Scan for the cell matching the given text and deliver its [X, Y] coordinate at center. 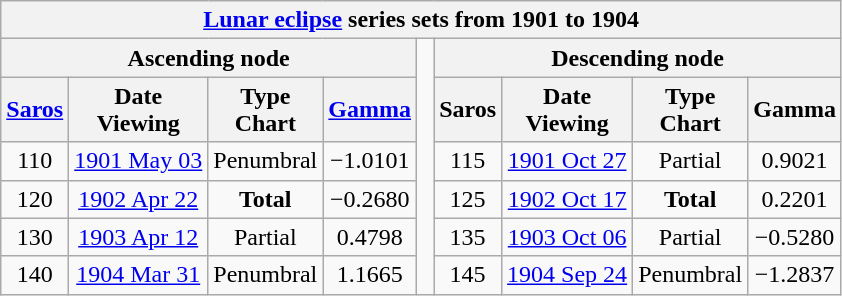
140 [35, 275]
130 [35, 237]
1902 Oct 17 [568, 199]
125 [468, 199]
110 [35, 161]
1.1665 [370, 275]
115 [468, 161]
145 [468, 275]
1904 Mar 31 [138, 275]
1903 Oct 06 [568, 237]
1901 May 03 [138, 161]
0.2201 [795, 199]
1904 Sep 24 [568, 275]
−0.2680 [370, 199]
Lunar eclipse series sets from 1901 to 1904 [422, 20]
−1.2837 [795, 275]
0.4798 [370, 237]
0.9021 [795, 161]
1901 Oct 27 [568, 161]
−0.5280 [795, 237]
1902 Apr 22 [138, 199]
Ascending node [209, 58]
−1.0101 [370, 161]
1903 Apr 12 [138, 237]
135 [468, 237]
120 [35, 199]
Descending node [638, 58]
